Determine the (X, Y) coordinate at the center of the cell enclosing the given text.  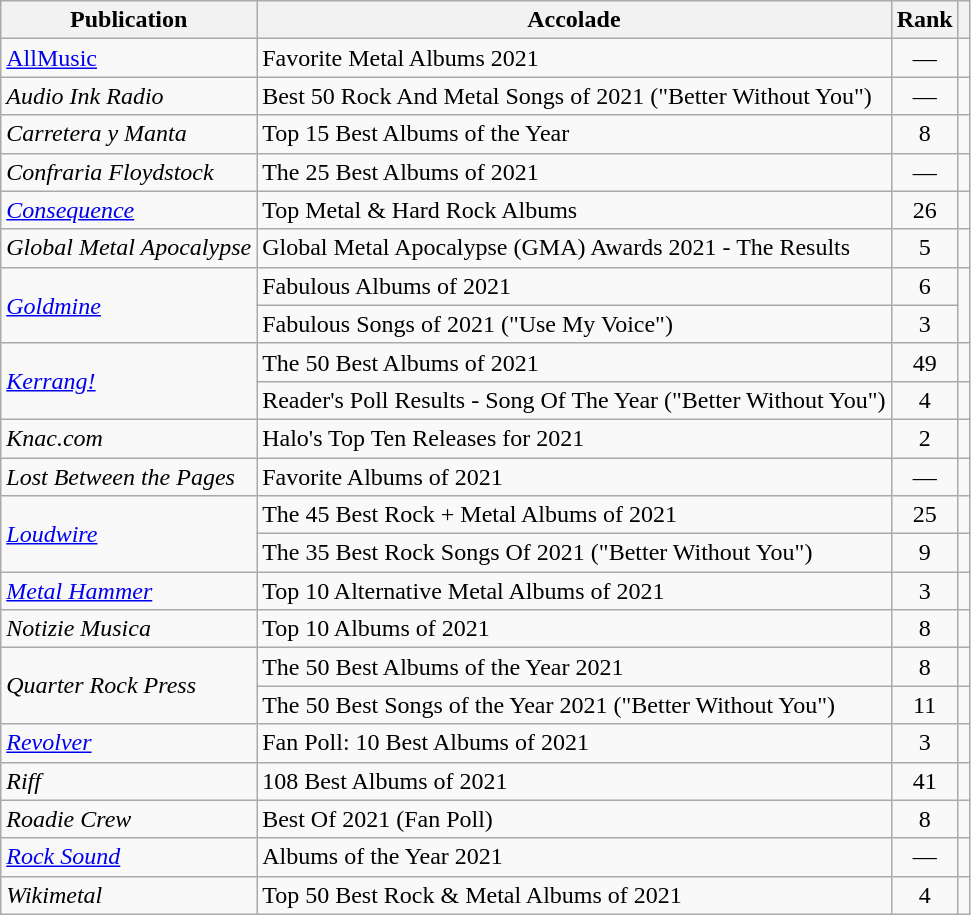
6 (924, 286)
Lost Between the Pages (129, 477)
The 50 Best Albums of 2021 (574, 362)
Global Metal Apocalypse (129, 248)
Fabulous Albums of 2021 (574, 286)
Wikimetal (129, 895)
Best 50 Rock And Metal Songs of 2021 ("Better Without You") (574, 96)
Goldmine (129, 305)
Quarter Rock Press (129, 686)
AllMusic (129, 58)
Kerrang! (129, 381)
Albums of the Year 2021 (574, 857)
Carretera y Manta (129, 134)
Revolver (129, 743)
Roadie Crew (129, 819)
108 Best Albums of 2021 (574, 781)
2 (924, 438)
Metal Hammer (129, 591)
Global Metal Apocalypse (GMA) Awards 2021 - The Results (574, 248)
The 50 Best Songs of the Year 2021 ("Better Without You") (574, 705)
41 (924, 781)
Notizie Musica (129, 629)
Confraria Floydstock (129, 172)
9 (924, 553)
Top 10 Alternative Metal Albums of 2021 (574, 591)
Best Of 2021 (Fan Poll) (574, 819)
Top 50 Best Rock & Metal Albums of 2021 (574, 895)
Loudwire (129, 534)
Fan Poll: 10 Best Albums of 2021 (574, 743)
Riff (129, 781)
The 35 Best Rock Songs Of 2021 ("Better Without You") (574, 553)
Publication (129, 20)
Accolade (574, 20)
Rock Sound (129, 857)
Fabulous Songs of 2021 ("Use My Voice") (574, 324)
Reader's Poll Results - Song Of The Year ("Better Without You") (574, 400)
Top 10 Albums of 2021 (574, 629)
49 (924, 362)
Top 15 Best Albums of the Year (574, 134)
Top Metal & Hard Rock Albums (574, 210)
Halo's Top Ten Releases for 2021 (574, 438)
26 (924, 210)
The 25 Best Albums of 2021 (574, 172)
The 50 Best Albums of the Year 2021 (574, 667)
Knac.com (129, 438)
The 45 Best Rock + Metal Albums of 2021 (574, 515)
Consequence (129, 210)
Rank (924, 20)
25 (924, 515)
11 (924, 705)
5 (924, 248)
Audio Ink Radio (129, 96)
Favorite Albums of 2021 (574, 477)
Favorite Metal Albums 2021 (574, 58)
